Identify which cell holds the provided text, then report its [X, Y] central coordinate. 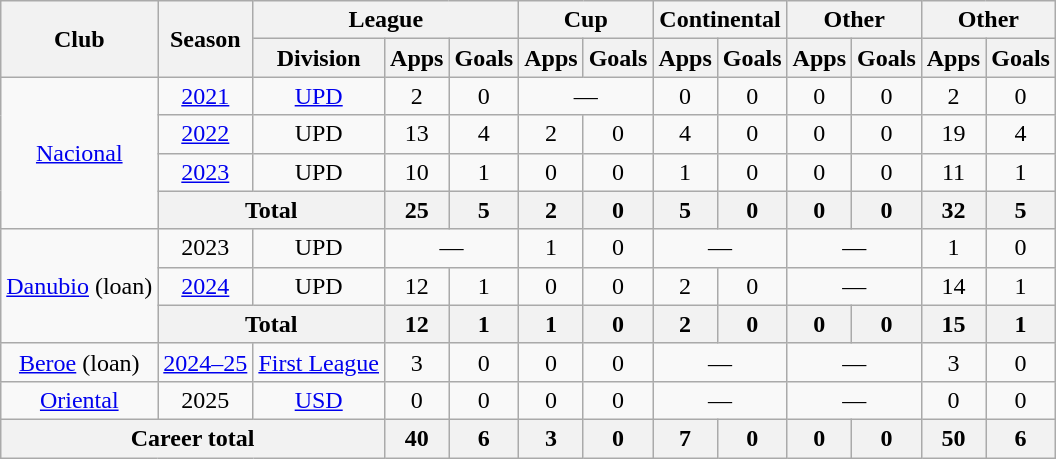
Nacional [80, 153]
Oriental [80, 400]
Division [319, 58]
2021 [206, 96]
13 [417, 134]
USD [319, 400]
League [386, 20]
50 [953, 438]
11 [953, 172]
2024 [206, 286]
40 [417, 438]
2025 [206, 400]
Career total [193, 438]
2024–25 [206, 362]
7 [685, 438]
First League [319, 362]
Club [80, 39]
25 [417, 210]
Continental [720, 20]
15 [953, 324]
Cup [586, 20]
10 [417, 172]
14 [953, 286]
Beroe (loan) [80, 362]
Danubio (loan) [80, 286]
32 [953, 210]
19 [953, 134]
2022 [206, 134]
Season [206, 39]
